Output the [X, Y] coordinate of the center of the cell containing the given text.  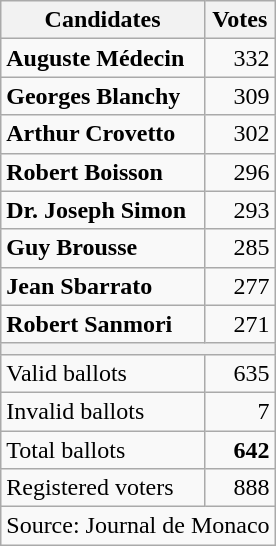
Robert Sanmori [103, 324]
Source: Journal de Monaco [138, 526]
Registered voters [103, 488]
Arthur Crovetto [103, 134]
271 [240, 324]
Jean Sbarrato [103, 286]
296 [240, 172]
Invalid ballots [103, 411]
277 [240, 286]
Valid ballots [103, 373]
Guy Brousse [103, 248]
Auguste Médecin [103, 58]
309 [240, 96]
Votes [240, 20]
888 [240, 488]
293 [240, 210]
7 [240, 411]
642 [240, 449]
302 [240, 134]
285 [240, 248]
Dr. Joseph Simon [103, 210]
Robert Boisson [103, 172]
Georges Blanchy [103, 96]
635 [240, 373]
Total ballots [103, 449]
332 [240, 58]
Candidates [103, 20]
